Detect which cell encompasses the target text, then output its (X, Y) center coordinate. 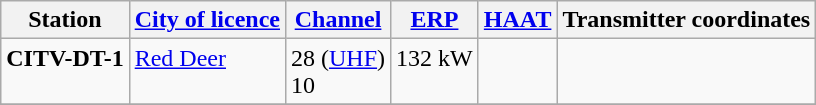
Red Deer (207, 72)
132 kW (435, 72)
HAAT (518, 20)
City of licence (207, 20)
Channel (338, 20)
Station (65, 20)
CITV-DT-1 (65, 72)
ERP (435, 20)
Transmitter coordinates (686, 20)
28 (UHF)10 (338, 72)
